Capture the cell that displays the provided text and extract its [x, y] central coordinate. 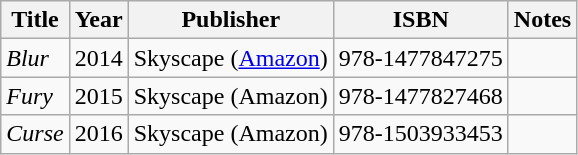
2016 [98, 134]
978-1477827468 [420, 96]
2015 [98, 96]
Publisher [230, 20]
978-1477847275 [420, 58]
ISBN [420, 20]
978-1503933453 [420, 134]
Notes [542, 20]
Blur [35, 58]
Fury [35, 96]
Year [98, 20]
Title [35, 20]
Curse [35, 134]
2014 [98, 58]
